Provide the [x, y] coordinate of the cell's center where the given text is located.  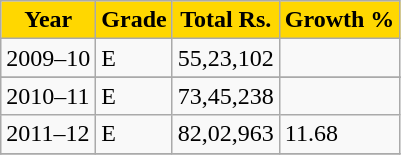
2010–11 [48, 96]
55,23,102 [226, 58]
Year [48, 20]
73,45,238 [226, 96]
2009–10 [48, 58]
Growth % [340, 20]
Grade [134, 20]
82,02,963 [226, 134]
2011–12 [48, 134]
11.68 [340, 134]
Total Rs. [226, 20]
